Output the [X, Y] coordinate of the center of the cell containing the given text.  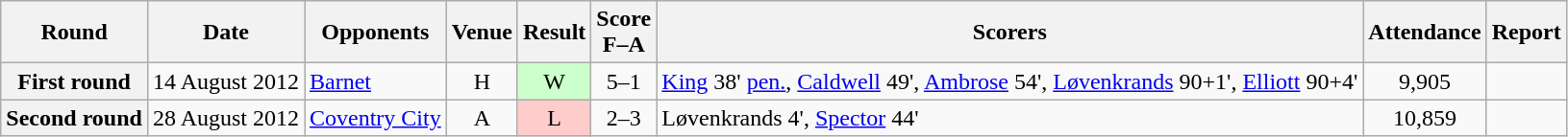
Attendance [1425, 33]
2–3 [624, 118]
A [482, 118]
28 August 2012 [225, 118]
Barnet [375, 81]
King 38' pen., Caldwell 49', Ambrose 54', Løvenkrands 90+1', Elliott 90+4' [1009, 81]
Report [1527, 33]
Date [225, 33]
ScoreF–A [624, 33]
10,859 [1425, 118]
5–1 [624, 81]
Scorers [1009, 33]
Result [554, 33]
Coventry City [375, 118]
14 August 2012 [225, 81]
First round [75, 81]
Venue [482, 33]
H [482, 81]
Løvenkrands 4', Spector 44' [1009, 118]
W [554, 81]
Round [75, 33]
L [554, 118]
Opponents [375, 33]
Second round [75, 118]
9,905 [1425, 81]
